Pinpoint the cell where the given text exists, returning its (X, Y) midpoint coordinate. 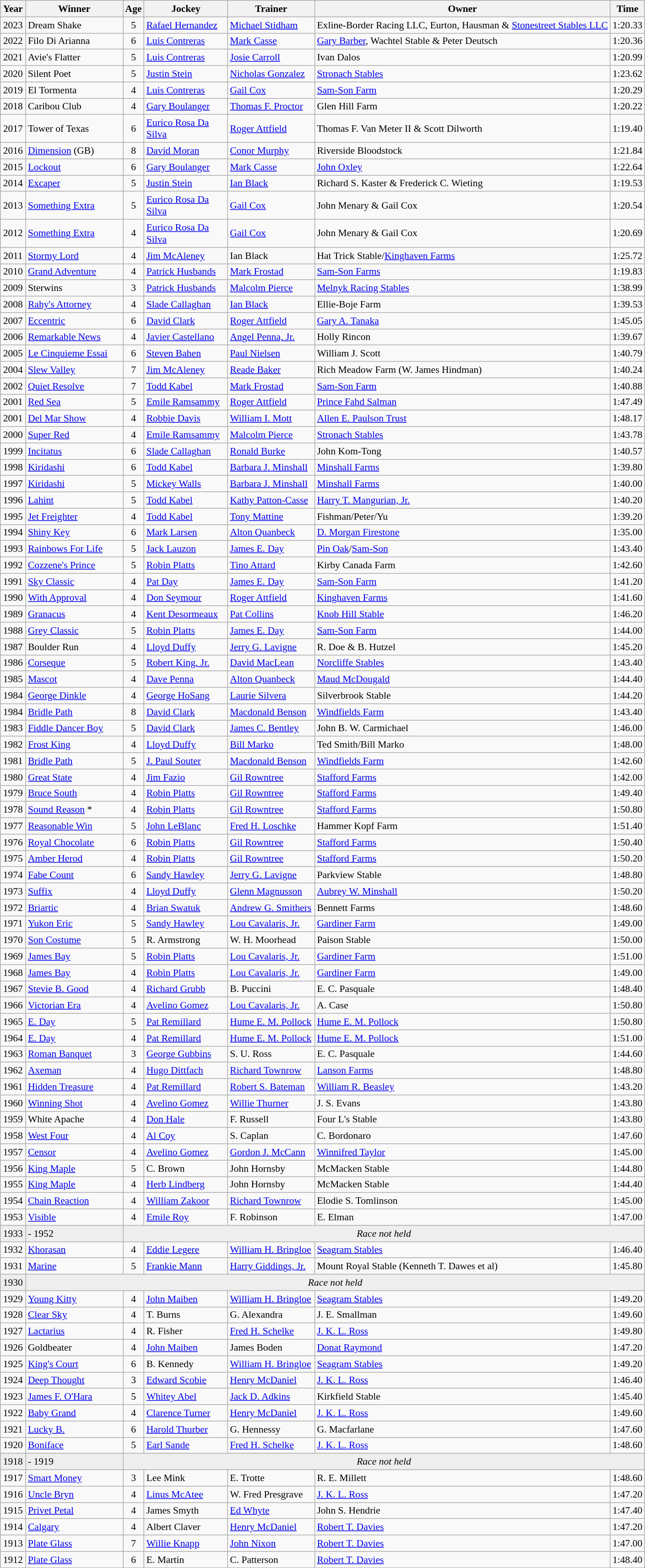
1928 (13, 1315)
Roman Banquet (74, 1054)
1967 (13, 989)
1932 (13, 1250)
Melnyk Racing Stables (462, 288)
Great State (74, 777)
1920 (13, 1445)
Harry Giddings, Jr. (271, 1266)
Excaper (74, 183)
Don Hale (186, 1120)
Elodie S. Tomlinson (462, 1201)
West Four (74, 1136)
1:49.40 (627, 793)
1:45.40 (627, 1397)
Robert S. Bateman (271, 1087)
1:25.72 (627, 256)
D. Morgan Firestone (462, 533)
Rainbows For Life (74, 549)
1:41.60 (627, 598)
Jim Fazio (186, 777)
1997 (13, 484)
Stormy Lord (74, 256)
Pin Oak/Sam-Son (462, 549)
Don Seymour (186, 598)
Tower of Texas (74, 129)
Hugo Dittfach (186, 1071)
1922 (13, 1413)
Albert Claver (186, 1527)
1964 (13, 1038)
Allen E. Paulson Trust (462, 419)
1:23.62 (627, 74)
John B. W. Carmichael (462, 728)
1:22.64 (627, 167)
Kent Desormeaux (186, 614)
1916 (13, 1494)
Grey Classic (74, 630)
Deep Thought (74, 1380)
1914 (13, 1527)
Dream Shake (74, 25)
George Dinkle (74, 696)
1954 (13, 1201)
Maud McDougald (462, 679)
1:20.29 (627, 90)
1980 (13, 777)
Richard S. Kaster & Frederick C. Wieting (462, 183)
Robert King, Jr. (186, 663)
With Approval (74, 598)
Calgary (74, 1527)
R. Doe & B. Hutzel (462, 647)
1:44.20 (627, 696)
1915 (13, 1511)
Mount Royal Stable (Kenneth T. Dawes et al) (462, 1266)
Clear Sky (74, 1315)
Owner (462, 9)
William R. Beasley (462, 1087)
1:40.00 (627, 484)
Bill Marko (271, 745)
1978 (13, 810)
Ted Smith/Bill Marko (462, 745)
Gordon J. McCann (271, 1152)
C. Brown (186, 1169)
Gary Barber, Wachtel Stable & Peter Deutsch (462, 41)
Quiet Resolve (74, 386)
Son Costume (74, 940)
1981 (13, 761)
1971 (13, 924)
1925 (13, 1364)
Lucky B. (74, 1429)
Michael Stidham (271, 25)
1:47.49 (627, 402)
White Apache (74, 1120)
1:46.20 (627, 614)
1994 (13, 533)
Thomas F. Van Meter II & Scott Dilworth (462, 129)
Tino Attard (271, 566)
Age (133, 9)
Briartic (74, 908)
R. E. Millett (462, 1478)
Jack Lauzon (186, 549)
Super Red (74, 435)
1:20.36 (627, 41)
Sound Reason * (74, 810)
1953 (13, 1218)
Nicholas Gonzalez (271, 74)
1913 (13, 1543)
Knob Hill Stable (462, 614)
1:40.57 (627, 451)
1987 (13, 647)
Goldbeater (74, 1348)
Earl Sande (186, 1445)
2013 (13, 206)
Clarence Turner (186, 1413)
Remarkable News (74, 337)
2000 (13, 435)
1:48.17 (627, 419)
1:20.54 (627, 206)
G. Alexandra (271, 1315)
1998 (13, 468)
Hammer Kopf Farm (462, 826)
William J. Scott (462, 354)
2019 (13, 90)
Fred H. Loschke (271, 826)
Dave Penna (186, 679)
Mickey Walls (186, 484)
1:40.24 (627, 370)
J. E. Smallman (462, 1315)
E. Elman (462, 1218)
Privet Petal (74, 1511)
1965 (13, 1022)
Incitatus (74, 451)
Exline-Border Racing LLC, Eurton, Hausman & Stonestreet Stables LLC (462, 25)
Caribou Club (74, 107)
1:20.22 (627, 107)
Pat Collins (271, 614)
Axeman (74, 1071)
S. Caplan (271, 1136)
1:43.78 (627, 435)
E. Martin (186, 1560)
Harold Thurber (186, 1429)
Robbie Davis (186, 419)
S. U. Ross (271, 1054)
- 1919 (74, 1462)
1963 (13, 1054)
James Boden (271, 1348)
1:45.20 (627, 647)
Uncle Bryn (74, 1494)
Paul Nielsen (271, 354)
2007 (13, 321)
1999 (13, 451)
Silverbrook Stable (462, 696)
Time (627, 9)
1:19.40 (627, 129)
Kathy Patton-Casse (271, 500)
1:43.20 (627, 1087)
Hidden Treasure (74, 1087)
Glen Hill Farm (462, 107)
Dimension (GB) (74, 151)
1989 (13, 614)
J. Paul Souter (186, 761)
Javier Castellano (186, 337)
1:39.80 (627, 468)
1:50.00 (627, 940)
John LeBlanc (186, 826)
C. Patterson (271, 1560)
John S. Hendrie (462, 1511)
Rich Meadow Farm (W. James Hindman) (462, 370)
1:20.69 (627, 233)
Rafael Hernandez (186, 25)
Young Kitty (74, 1299)
Glenn Magnusson (271, 891)
Gary A. Tanaka (462, 321)
2012 (13, 233)
Marine (74, 1266)
1:21.84 (627, 151)
Granacus (74, 614)
Kinghaven Farms (462, 598)
B. Kennedy (186, 1364)
1924 (13, 1380)
1:44.60 (627, 1054)
John Oxley (462, 167)
Jet Freighter (74, 517)
Four L's Stable (462, 1120)
1:19.53 (627, 183)
1992 (13, 566)
1986 (13, 663)
1979 (13, 793)
2009 (13, 288)
1961 (13, 1087)
Frost King (74, 745)
William Zakoor (186, 1201)
James Smyth (186, 1511)
W. H. Moorhead (271, 940)
1930 (13, 1282)
Victorian Era (74, 1006)
1:44.80 (627, 1169)
2005 (13, 354)
2008 (13, 305)
2020 (13, 74)
Cozzene's Prince (74, 566)
Lahint (74, 500)
C. Bordonaro (462, 1136)
George Gubbins (186, 1054)
1974 (13, 875)
Winnifred Taylor (462, 1152)
Fiddle Dancer Boy (74, 728)
1:45.80 (627, 1266)
Year (13, 9)
T. Burns (186, 1315)
Donat Raymond (462, 1348)
Filo Di Arianna (74, 41)
Stevie B. Good (74, 989)
Ellie-Boje Farm (462, 305)
1977 (13, 826)
Josie Carroll (271, 58)
2022 (13, 41)
Royal Chocolate (74, 842)
Shiny Key (74, 533)
Le Cinquieme Essai (74, 354)
Reade Baker (271, 370)
Ronald Burke (271, 451)
Jockey (186, 9)
1:49.80 (627, 1331)
Norcliffe Stables (462, 663)
Andrew G. Smithers (271, 908)
1923 (13, 1397)
- 1952 (74, 1234)
1:44.00 (627, 630)
2004 (13, 370)
Slew Valley (74, 370)
Hat Trick Stable/Kinghaven Farms (462, 256)
F. Russell (271, 1120)
J. S. Evans (462, 1103)
Sam-Son Farms (462, 272)
W. Fred Presgrave (271, 1494)
1990 (13, 598)
Emile Roy (186, 1218)
David Moran (186, 151)
1:20.99 (627, 58)
2011 (13, 256)
1988 (13, 630)
1933 (13, 1234)
Chain Reaction (74, 1201)
2015 (13, 167)
1959 (13, 1120)
Winner (74, 9)
Lockout (74, 167)
1931 (13, 1266)
2018 (13, 107)
Aubrey W. Minshall (462, 891)
Riverside Bloodstock (462, 151)
Frankie Mann (186, 1266)
1973 (13, 891)
E. Trotte (271, 1478)
John Nixon (271, 1543)
R. Fisher (186, 1331)
Winning Shot (74, 1103)
Whitey Abel (186, 1397)
1:41.20 (627, 582)
Visible (74, 1218)
Reasonable Win (74, 826)
1:39.20 (627, 517)
1955 (13, 1185)
Silent Poet (74, 74)
1921 (13, 1429)
1912 (13, 1560)
1:45.05 (627, 321)
G. Hennessy (271, 1429)
Fishman/Peter/Yu (462, 517)
G. Macfarlane (462, 1429)
James F. O'Hara (74, 1397)
Rahy's Attorney (74, 305)
1:48.00 (627, 745)
David MacLean (271, 663)
Lee Mink (186, 1478)
Smart Money (74, 1478)
1:39.67 (627, 337)
Parkview Stable (462, 875)
1929 (13, 1299)
El Tormenta (74, 90)
Angel Penna, Jr. (271, 337)
1918 (13, 1462)
George HoSang (186, 696)
Boniface (74, 1445)
2016 (13, 151)
William I. Mott (271, 419)
Holly Rincon (462, 337)
Pat Day (186, 582)
1:46.00 (627, 728)
1:40.88 (627, 386)
1962 (13, 1071)
Jack D. Adkins (271, 1397)
1960 (13, 1103)
1995 (13, 517)
1:19.83 (627, 272)
2017 (13, 129)
1976 (13, 842)
2023 (13, 25)
Brian Swatuk (186, 908)
Ivan Dalos (462, 58)
Herb Lindberg (186, 1185)
Steven Bahen (186, 354)
Suffix (74, 891)
Lanson Farms (462, 1071)
F. Robinson (271, 1218)
1:20.33 (627, 25)
Laurie Silvera (271, 696)
1969 (13, 957)
Eddie Legere (186, 1250)
1970 (13, 940)
Mark Larsen (186, 533)
1956 (13, 1169)
1:50.40 (627, 842)
A. Case (462, 1006)
Avie's Flatter (74, 58)
2010 (13, 272)
Grand Adventure (74, 272)
1:47.40 (627, 1511)
Bennett Farms (462, 908)
2006 (13, 337)
Ed Whyte (271, 1511)
Trainer (271, 9)
1985 (13, 679)
1968 (13, 973)
1966 (13, 1006)
1972 (13, 908)
1:39.53 (627, 305)
James C. Bentley (271, 728)
R. Armstrong (186, 940)
1:35.00 (627, 533)
Eccentric (74, 321)
2002 (13, 386)
1926 (13, 1348)
2014 (13, 183)
Paison Stable (462, 940)
1917 (13, 1478)
Tony Mattine (271, 517)
Sky Classic (74, 582)
2021 (13, 58)
Red Sea (74, 402)
1993 (13, 549)
Amber Herod (74, 859)
Kirkfield Stable (462, 1397)
John Kom-Tong (462, 451)
Richard Grubb (186, 989)
Corseque (74, 663)
1:40.79 (627, 354)
Yukon Eric (74, 924)
Bruce South (74, 793)
Conor Murphy (271, 151)
Willie Thurner (271, 1103)
Khorasan (74, 1250)
Harry T. Mangurian, Jr. (462, 500)
Del Mar Show (74, 419)
Edward Scobie (186, 1380)
1:38.99 (627, 288)
Sterwins (74, 288)
1982 (13, 745)
1983 (13, 728)
Lactarius (74, 1331)
Willie Knapp (186, 1543)
B. Puccini (271, 989)
Linus McAtee (186, 1494)
Boulder Run (74, 647)
1957 (13, 1152)
Mascot (74, 679)
Thomas F. Proctor (271, 107)
1975 (13, 859)
1:51.40 (627, 826)
Kirby Canada Farm (462, 566)
1996 (13, 500)
1:42.00 (627, 777)
Censor (74, 1152)
1:40.20 (627, 500)
Al Coy (186, 1136)
Baby Grand (74, 1413)
1991 (13, 582)
1927 (13, 1331)
Prince Fahd Salman (462, 402)
King's Court (74, 1364)
1958 (13, 1136)
Fabe Count (74, 875)
